Scan for the cell matching the given text and deliver its (X, Y) coordinate at center. 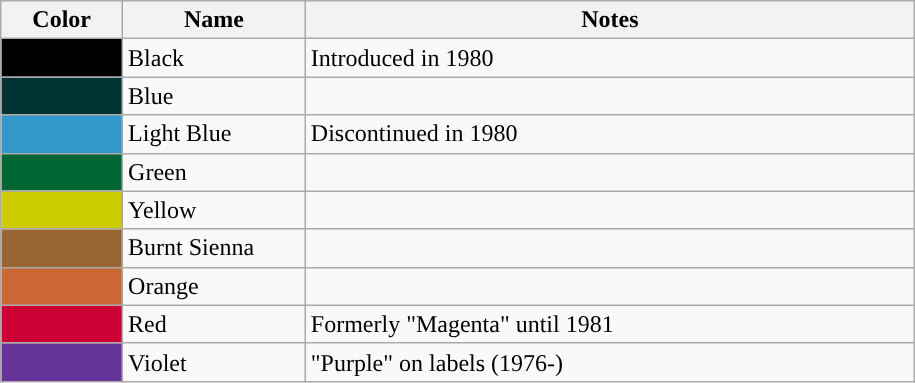
Notes (610, 20)
Light Blue (214, 134)
"Purple" on labels (1976-) (610, 362)
Burnt Sienna (214, 248)
Green (214, 172)
Formerly "Magenta" until 1981 (610, 324)
Orange (214, 286)
Yellow (214, 210)
Discontinued in 1980 (610, 134)
Red (214, 324)
Blue (214, 96)
Black (214, 58)
Introduced in 1980 (610, 58)
Name (214, 20)
Color (62, 20)
Violet (214, 362)
